Determine the [X, Y] coordinate at the center of the cell enclosing the given text.  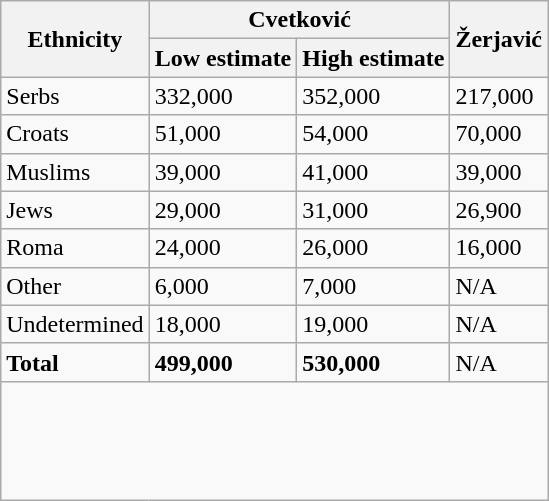
Other [75, 286]
217,000 [499, 96]
51,000 [223, 134]
29,000 [223, 210]
High estimate [374, 58]
Total [75, 362]
18,000 [223, 324]
Undetermined [75, 324]
7,000 [374, 286]
Low estimate [223, 58]
499,000 [223, 362]
Muslims [75, 172]
Žerjavić [499, 39]
Ethnicity [75, 39]
26,000 [374, 248]
19,000 [374, 324]
24,000 [223, 248]
26,900 [499, 210]
31,000 [374, 210]
Serbs [75, 96]
54,000 [374, 134]
70,000 [499, 134]
352,000 [374, 96]
6,000 [223, 286]
332,000 [223, 96]
Roma [75, 248]
Croats [75, 134]
16,000 [499, 248]
Jews [75, 210]
Cvetković [300, 20]
530,000 [374, 362]
41,000 [374, 172]
